Extract the (X, Y) coordinate from the center of the cell holding the provided text.  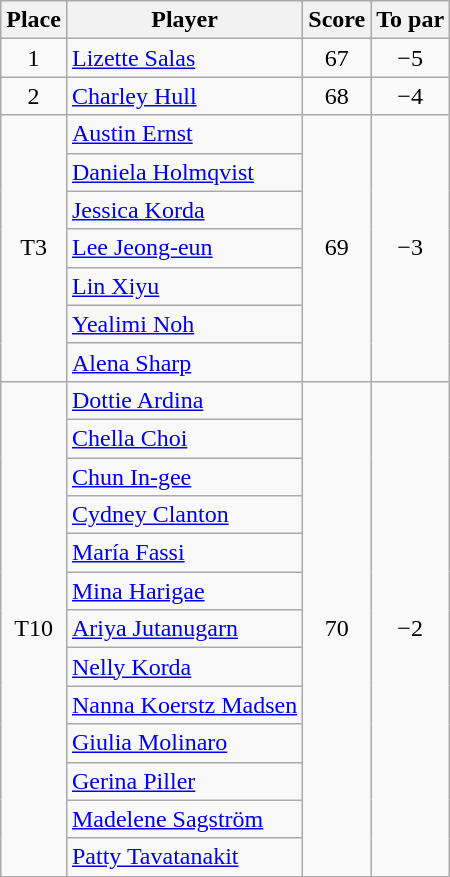
Score (337, 20)
Giulia Molinaro (184, 743)
2 (34, 96)
Player (184, 20)
69 (337, 248)
67 (337, 58)
70 (337, 628)
Nanna Koerstz Madsen (184, 705)
María Fassi (184, 553)
Charley Hull (184, 96)
Jessica Korda (184, 210)
Daniela Holmqvist (184, 172)
Gerina Piller (184, 781)
Austin Ernst (184, 134)
Ariya Jutanugarn (184, 629)
Patty Tavatanakit (184, 857)
1 (34, 58)
Nelly Korda (184, 667)
Cydney Clanton (184, 515)
68 (337, 96)
Lee Jeong-eun (184, 248)
Alena Sharp (184, 362)
Chun In-gee (184, 477)
−5 (410, 58)
Dottie Ardina (184, 400)
Yealimi Noh (184, 324)
Place (34, 20)
T3 (34, 248)
Chella Choi (184, 438)
T10 (34, 628)
To par (410, 20)
−2 (410, 628)
−4 (410, 96)
Madelene Sagström (184, 819)
Mina Harigae (184, 591)
Lin Xiyu (184, 286)
−3 (410, 248)
Lizette Salas (184, 58)
